Find where the given text appears and provide that cell's center as [X, Y] coordinate. 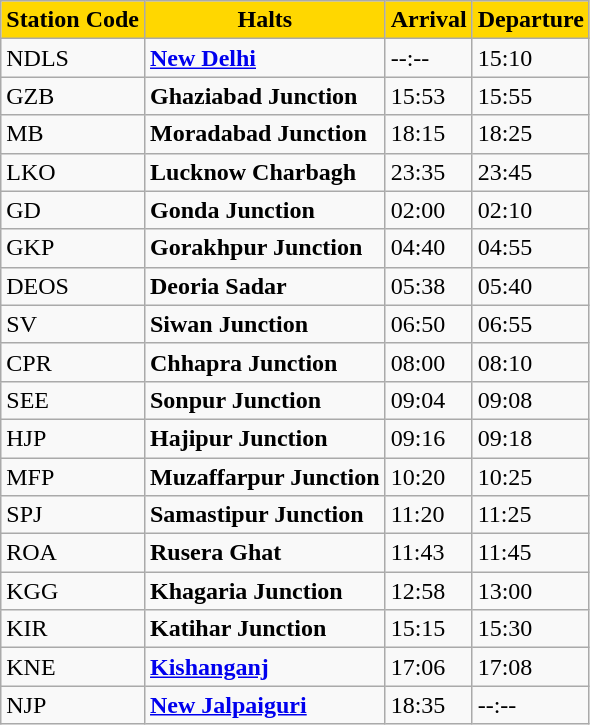
09:18 [530, 438]
NDLS [73, 58]
17:06 [428, 667]
Samastipur Junction [264, 515]
KIR [73, 629]
23:35 [428, 172]
06:50 [428, 324]
Moradabad Junction [264, 134]
Arrival [428, 20]
HJP [73, 438]
GD [73, 210]
17:08 [530, 667]
Kishanganj [264, 667]
15:30 [530, 629]
SPJ [73, 515]
Muzaffarpur Junction [264, 477]
04:55 [530, 248]
GKP [73, 248]
Ghaziabad Junction [264, 96]
SV [73, 324]
11:45 [530, 553]
ROA [73, 553]
Station Code [73, 20]
KGG [73, 591]
New Jalpaiguri [264, 705]
CPR [73, 362]
Rusera Ghat [264, 553]
12:58 [428, 591]
GZB [73, 96]
Chhapra Junction [264, 362]
15:10 [530, 58]
10:25 [530, 477]
15:53 [428, 96]
Hajipur Junction [264, 438]
NJP [73, 705]
KNE [73, 667]
09:04 [428, 400]
15:55 [530, 96]
18:15 [428, 134]
11:43 [428, 553]
MB [73, 134]
LKO [73, 172]
New Delhi [264, 58]
DEOS [73, 286]
09:16 [428, 438]
Khagaria Junction [264, 591]
05:40 [530, 286]
09:08 [530, 400]
Sonpur Junction [264, 400]
18:35 [428, 705]
Lucknow Charbagh [264, 172]
02:00 [428, 210]
Halts [264, 20]
11:25 [530, 515]
04:40 [428, 248]
Gorakhpur Junction [264, 248]
Gonda Junction [264, 210]
05:38 [428, 286]
23:45 [530, 172]
Deoria Sadar [264, 286]
02:10 [530, 210]
Departure [530, 20]
Katihar Junction [264, 629]
MFP [73, 477]
10:20 [428, 477]
08:00 [428, 362]
18:25 [530, 134]
Siwan Junction [264, 324]
13:00 [530, 591]
08:10 [530, 362]
11:20 [428, 515]
SEE [73, 400]
06:55 [530, 324]
15:15 [428, 629]
